Return [X, Y] of the center of cell containing provided text 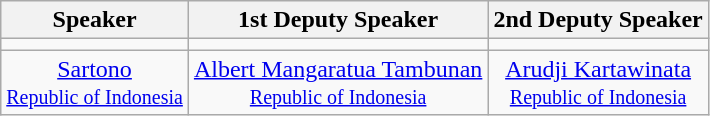
Arudji KartawinataRepublic of Indonesia [598, 82]
2nd Deputy Speaker [598, 20]
1st Deputy Speaker [338, 20]
Albert Mangaratua TambunanRepublic of Indonesia [338, 82]
SartonoRepublic of Indonesia [95, 82]
Speaker [95, 20]
